Determine the (x, y) coordinate at the center of the cell enclosing the given text.  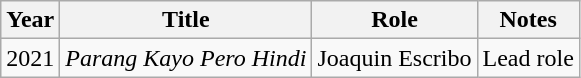
Title (186, 20)
Role (394, 20)
Parang Kayo Pero Hindi (186, 58)
Year (30, 20)
Lead role (528, 58)
2021 (30, 58)
Notes (528, 20)
Joaquin Escribo (394, 58)
